Pinpoint the cell where the given text exists, returning its (X, Y) midpoint coordinate. 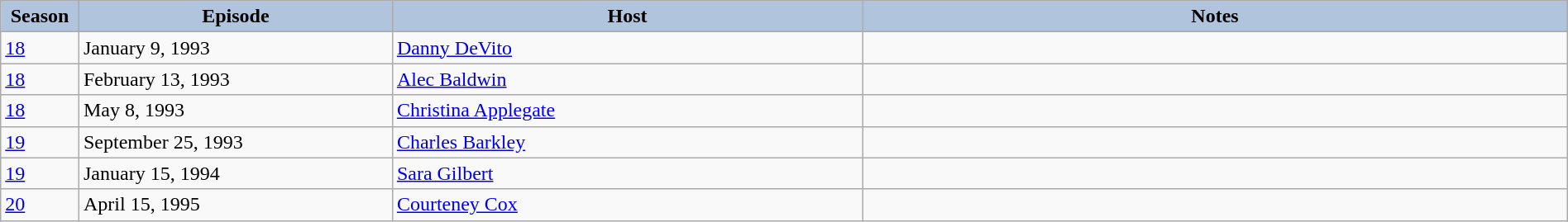
Episode (235, 17)
April 15, 1995 (235, 205)
Host (627, 17)
Charles Barkley (627, 142)
September 25, 1993 (235, 142)
Courteney Cox (627, 205)
20 (40, 205)
Season (40, 17)
January 15, 1994 (235, 173)
February 13, 1993 (235, 79)
January 9, 1993 (235, 48)
May 8, 1993 (235, 111)
Sara Gilbert (627, 173)
Christina Applegate (627, 111)
Notes (1216, 17)
Alec Baldwin (627, 79)
Danny DeVito (627, 48)
